Identify which cell holds the provided text, then report its [x, y] central coordinate. 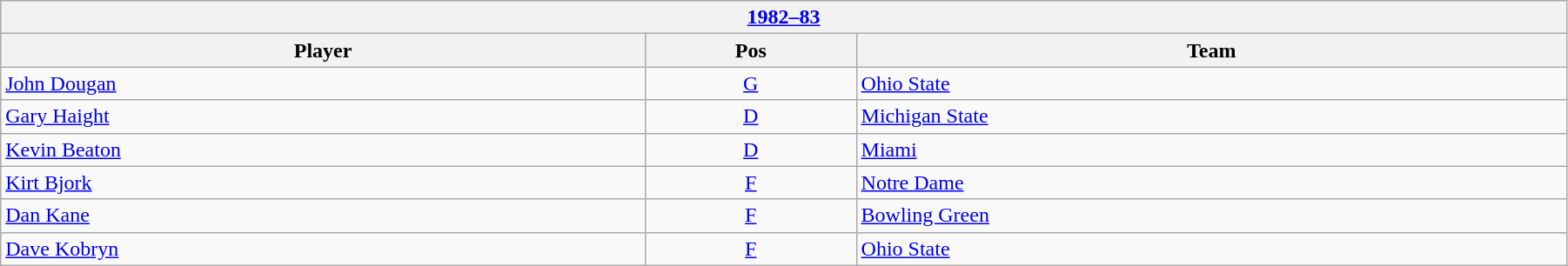
Michigan State [1211, 116]
Kirt Bjork [324, 183]
John Dougan [324, 83]
Kevin Beaton [324, 150]
Team [1211, 50]
Dave Kobryn [324, 249]
Notre Dame [1211, 183]
Bowling Green [1211, 216]
Player [324, 50]
Miami [1211, 150]
Dan Kane [324, 216]
1982–83 [784, 17]
Gary Haight [324, 116]
G [750, 83]
Pos [750, 50]
